From the cell containing the given text, extract its center point as [X, Y] coordinate. 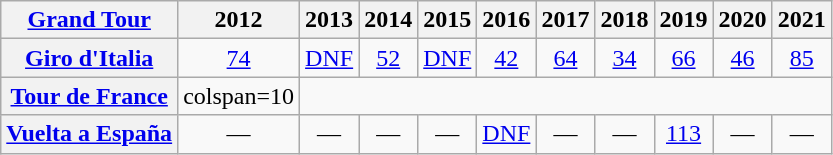
113 [684, 134]
2018 [624, 20]
2020 [742, 20]
2019 [684, 20]
74 [239, 58]
2015 [448, 20]
Vuelta a España [90, 134]
2014 [388, 20]
Grand Tour [90, 20]
2012 [239, 20]
46 [742, 58]
colspan=10 [239, 96]
Tour de France [90, 96]
64 [566, 58]
2016 [506, 20]
34 [624, 58]
85 [802, 58]
52 [388, 58]
66 [684, 58]
2013 [330, 20]
2021 [802, 20]
Giro d'Italia [90, 58]
2017 [566, 20]
42 [506, 58]
